Pinpoint the cell where the given text exists, returning its (x, y) midpoint coordinate. 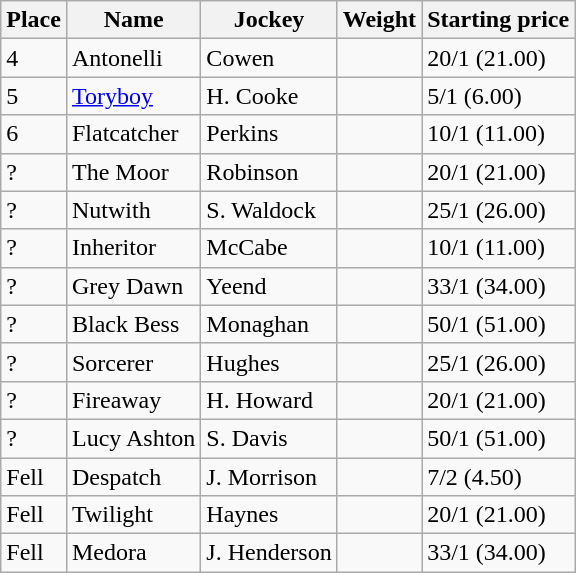
Jockey (269, 20)
5 (34, 96)
7/2 (4.50) (498, 477)
McCabe (269, 248)
Inheritor (133, 248)
Sorcerer (133, 362)
Starting price (498, 20)
Nutwith (133, 210)
H. Cooke (269, 96)
6 (34, 134)
Antonelli (133, 58)
Perkins (269, 134)
Medora (133, 553)
Name (133, 20)
J. Morrison (269, 477)
Cowen (269, 58)
H. Howard (269, 400)
Despatch (133, 477)
Robinson (269, 172)
S. Waldock (269, 210)
S. Davis (269, 438)
Monaghan (269, 324)
Black Bess (133, 324)
Flatcatcher (133, 134)
Yeend (269, 286)
The Moor (133, 172)
Fireaway (133, 400)
Toryboy (133, 96)
Weight (379, 20)
4 (34, 58)
J. Henderson (269, 553)
5/1 (6.00) (498, 96)
Grey Dawn (133, 286)
Twilight (133, 515)
Place (34, 20)
Hughes (269, 362)
Lucy Ashton (133, 438)
Haynes (269, 515)
